Capture the cell that displays the provided text and extract its [X, Y] central coordinate. 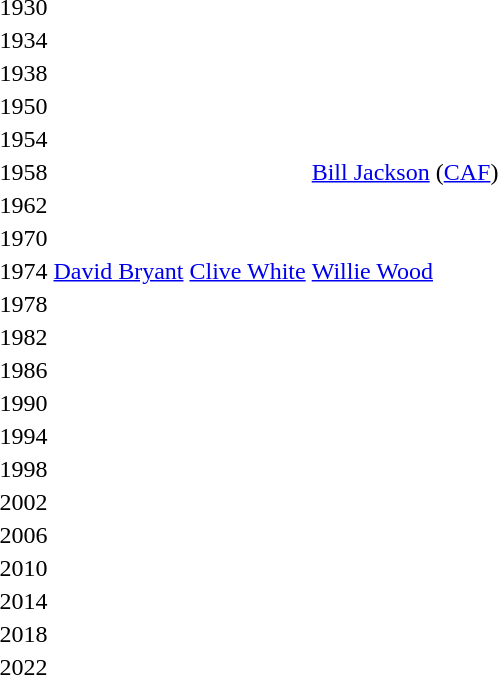
Clive White [248, 271]
David Bryant [118, 271]
